For the text-containing cell, return its midpoint in [X, Y] coordinate format. 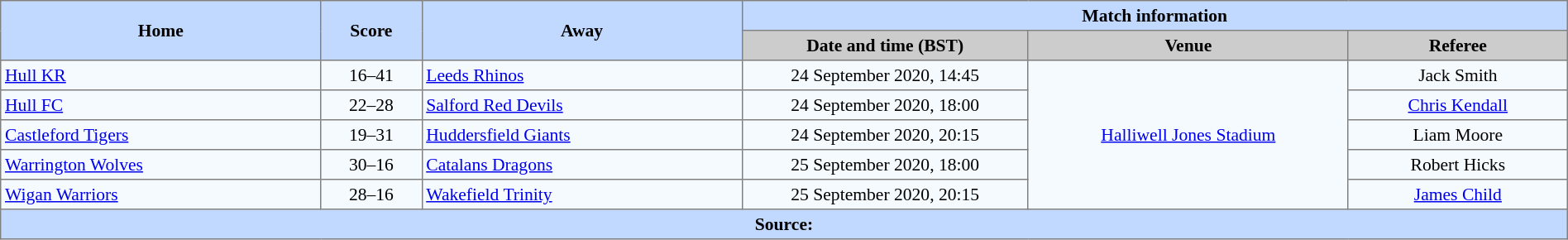
Halliwell Jones Stadium [1188, 135]
Score [371, 31]
Leeds Rhinos [582, 75]
Source: [784, 224]
24 September 2020, 14:45 [885, 75]
Referee [1457, 46]
Jack Smith [1457, 75]
Salford Red Devils [582, 105]
Catalans Dragons [582, 165]
Wigan Warriors [160, 194]
30–16 [371, 165]
Liam Moore [1457, 135]
Hull KR [160, 75]
24 September 2020, 18:00 [885, 105]
Wakefield Trinity [582, 194]
25 September 2020, 20:15 [885, 194]
James Child [1457, 194]
Away [582, 31]
24 September 2020, 20:15 [885, 135]
Warrington Wolves [160, 165]
Venue [1188, 46]
16–41 [371, 75]
Castleford Tigers [160, 135]
Home [160, 31]
28–16 [371, 194]
Match information [1154, 16]
Date and time (BST) [885, 46]
22–28 [371, 105]
25 September 2020, 18:00 [885, 165]
Robert Hicks [1457, 165]
Huddersfield Giants [582, 135]
Chris Kendall [1457, 105]
Hull FC [160, 105]
19–31 [371, 135]
